Search for the cell housing the specified text and yield its (X, Y) center coordinate. 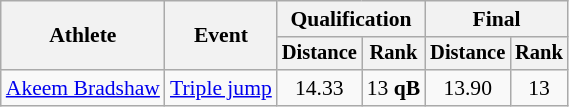
Triple jump (221, 88)
Athlete (83, 36)
14.33 (320, 88)
Event (221, 36)
Qualification (351, 19)
Akeem Bradshaw (83, 88)
13.90 (468, 88)
13 (539, 88)
Final (496, 19)
13 qB (394, 88)
